Determine the [x, y] coordinate at the center of the cell enclosing the given text.  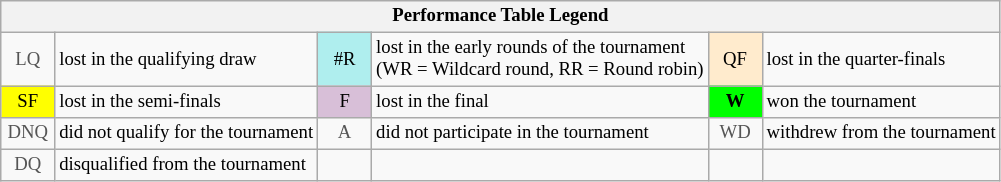
QF [735, 60]
DQ [28, 166]
lost in the semi-finals [186, 102]
W [735, 102]
F [345, 102]
withdrew from the tournament [881, 134]
A [345, 134]
did not participate in the tournament [540, 134]
#R [345, 60]
won the tournament [881, 102]
did not qualify for the tournament [186, 134]
SF [28, 102]
lost in the early rounds of the tournament(WR = Wildcard round, RR = Round robin) [540, 60]
lost in the qualifying draw [186, 60]
Performance Table Legend [500, 16]
lost in the quarter-finals [881, 60]
lost in the final [540, 102]
LQ [28, 60]
disqualified from the tournament [186, 166]
DNQ [28, 134]
WD [735, 134]
